Identify which cell holds the provided text, then report its (X, Y) central coordinate. 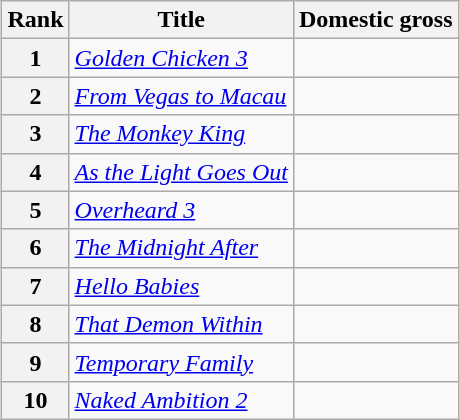
As the Light Goes Out (181, 172)
5 (36, 210)
8 (36, 324)
Title (181, 20)
The Midnight After (181, 248)
10 (36, 400)
9 (36, 362)
Golden Chicken 3 (181, 58)
Hello Babies (181, 286)
Domestic gross (376, 20)
Naked Ambition 2 (181, 400)
1 (36, 58)
2 (36, 96)
Overheard 3 (181, 210)
4 (36, 172)
6 (36, 248)
From Vegas to Macau (181, 96)
3 (36, 134)
The Monkey King (181, 134)
That Demon Within (181, 324)
Temporary Family (181, 362)
7 (36, 286)
Rank (36, 20)
